Locate the cell with the specified text and output its (x, y) center coordinate. 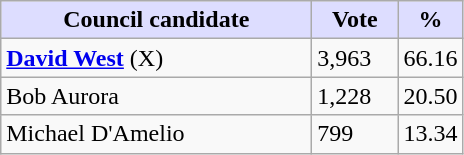
20.50 (430, 96)
66.16 (430, 58)
Council candidate (156, 20)
1,228 (355, 96)
13.34 (430, 134)
David West (X) (156, 58)
Bob Aurora (156, 96)
Vote (355, 20)
799 (355, 134)
3,963 (355, 58)
Michael D'Amelio (156, 134)
% (430, 20)
